Return the (x, y) coordinate for the center point of the cell that contains the specified text.  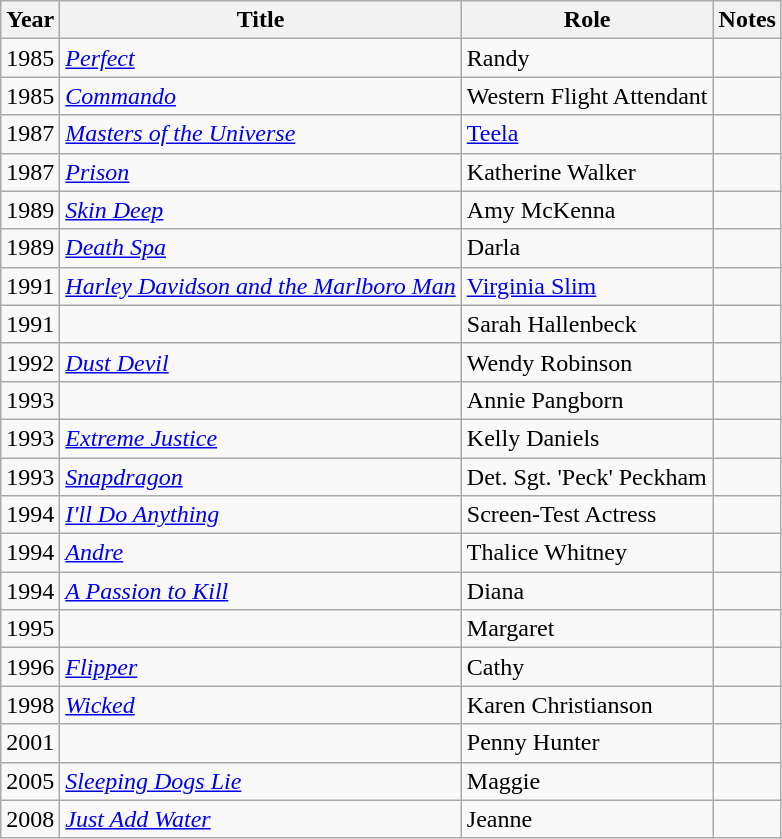
Cathy (587, 667)
1992 (30, 362)
Western Flight Attendant (587, 96)
Wendy Robinson (587, 362)
2008 (30, 819)
Wicked (260, 705)
Sleeping Dogs Lie (260, 781)
Andre (260, 553)
Flipper (260, 667)
Prison (260, 172)
Amy McKenna (587, 210)
Role (587, 20)
Annie Pangborn (587, 400)
Harley Davidson and the Marlboro Man (260, 286)
2001 (30, 743)
Thalice Whitney (587, 553)
Karen Christianson (587, 705)
I'll Do Anything (260, 515)
Randy (587, 58)
Jeanne (587, 819)
Teela (587, 134)
Death Spa (260, 248)
Extreme Justice (260, 438)
Snapdragon (260, 477)
Screen-Test Actress (587, 515)
Notes (747, 20)
Year (30, 20)
Virginia Slim (587, 286)
Just Add Water (260, 819)
Masters of the Universe (260, 134)
Perfect (260, 58)
Dust Devil (260, 362)
Katherine Walker (587, 172)
Sarah Hallenbeck (587, 324)
Commando (260, 96)
A Passion to Kill (260, 591)
1998 (30, 705)
Title (260, 20)
2005 (30, 781)
Skin Deep (260, 210)
Maggie (587, 781)
1996 (30, 667)
Darla (587, 248)
Penny Hunter (587, 743)
Det. Sgt. 'Peck' Peckham (587, 477)
1995 (30, 629)
Margaret (587, 629)
Diana (587, 591)
Kelly Daniels (587, 438)
